Pinpoint the cell where the given text exists, returning its [X, Y] midpoint coordinate. 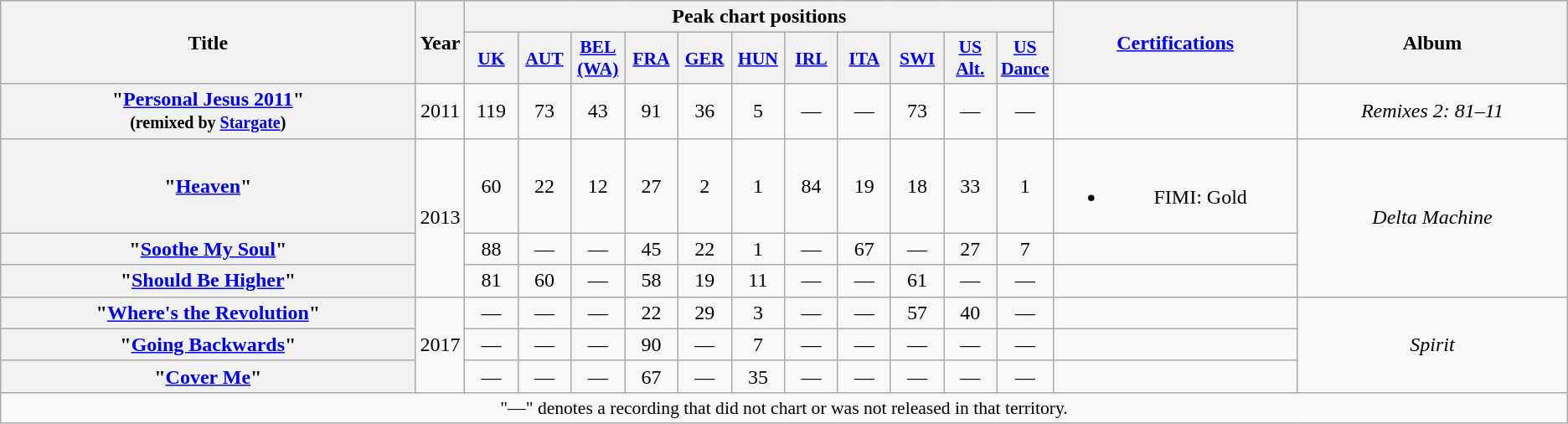
Title [208, 42]
BEL(WA) [598, 59]
IRL [811, 59]
58 [652, 281]
SWI [916, 59]
2017 [441, 344]
40 [970, 313]
2013 [441, 218]
81 [491, 281]
33 [970, 186]
"Should Be Higher" [208, 281]
84 [811, 186]
2011 [441, 111]
UK [491, 59]
"Heaven" [208, 186]
2 [704, 186]
Peak chart positions [759, 17]
45 [652, 249]
"—" denotes a recording that did not chart or was not released in that territory. [784, 407]
11 [758, 281]
Delta Machine [1432, 218]
AUT [544, 59]
"Where's the Revolution" [208, 313]
90 [652, 344]
Remixes 2: 81–11 [1432, 111]
GER [704, 59]
Spirit [1432, 344]
5 [758, 111]
36 [704, 111]
3 [758, 313]
57 [916, 313]
Year [441, 42]
61 [916, 281]
"Soothe My Soul" [208, 249]
HUN [758, 59]
91 [652, 111]
43 [598, 111]
"Cover Me" [208, 376]
88 [491, 249]
ITA [864, 59]
"Going Backwards" [208, 344]
18 [916, 186]
USDance [1025, 59]
29 [704, 313]
FRA [652, 59]
USAlt. [970, 59]
Album [1432, 42]
"Personal Jesus 2011"(remixed by Stargate) [208, 111]
FIMI: Gold [1176, 186]
Certifications [1176, 42]
119 [491, 111]
35 [758, 376]
12 [598, 186]
